Extract the (X, Y) coordinate from the center of the cell holding the provided text.  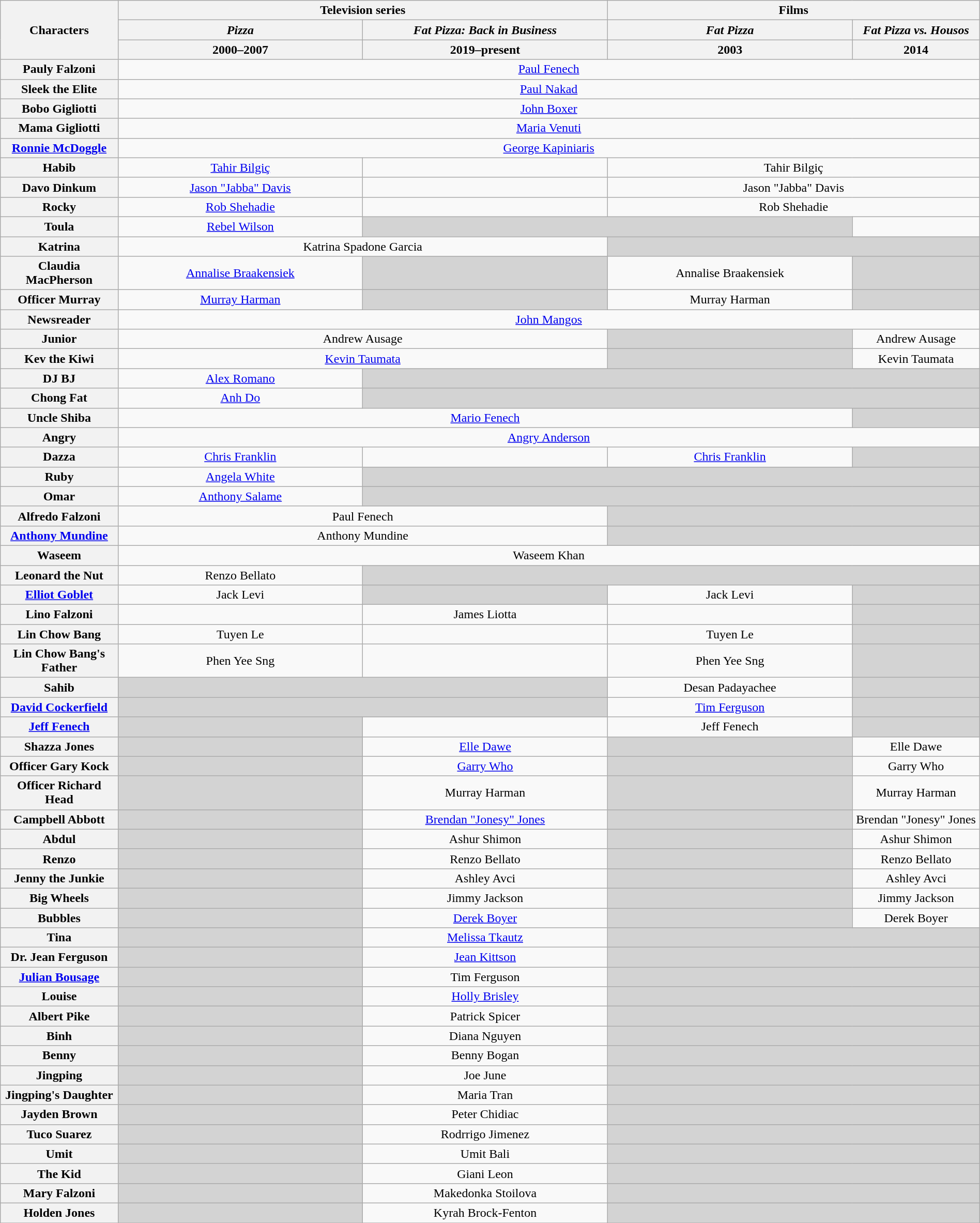
Fat Pizza: Back in Business (485, 30)
Davo Dinkum (59, 187)
John Mangos (549, 319)
Maria Tran (485, 1095)
Louise (59, 997)
Angry Anderson (549, 437)
Lino Falzoni (59, 615)
Desan Padayachee (730, 687)
George Kapiniaris (549, 148)
Alex Romano (240, 378)
Umit Bali (485, 1154)
Umit (59, 1154)
Lin Chow Bang's Father (59, 661)
2000–2007 (240, 50)
Pizza (240, 30)
Anthony Salame (240, 496)
Ruby (59, 477)
Officer Richard Head (59, 793)
Characters (59, 30)
Elliot Goblet (59, 595)
Officer Gary Kock (59, 766)
Rocky (59, 207)
Tina (59, 938)
Kev the Kiwi (59, 359)
Jingping (59, 1075)
Jenny the Junkie (59, 878)
Angry (59, 437)
Waseem (59, 555)
Omar (59, 496)
Joe June (485, 1075)
Habib (59, 167)
Claudia MacPherson (59, 273)
Toula (59, 226)
Mario Fenech (485, 418)
Mary Falzoni (59, 1193)
Julian Bousage (59, 977)
Peter Chidiac (485, 1114)
Officer Murray (59, 300)
Chong Fat (59, 398)
2014 (916, 50)
Television series (363, 10)
Kyrah Brock-Fenton (485, 1213)
Tuco Suarez (59, 1134)
Rodrrigo Jimenez (485, 1134)
David Cockerfield (59, 707)
The Kid (59, 1173)
Maria Venuti (549, 128)
Holly Brisley (485, 997)
Angela White (240, 477)
Benny (59, 1056)
Big Wheels (59, 898)
Waseem Khan (549, 555)
Holden Jones (59, 1213)
Melissa Tkautz (485, 938)
Paul Nakad (549, 89)
Benny Bogan (485, 1056)
Bubbles (59, 918)
Binh (59, 1036)
Bobo Gigliotti (59, 109)
Abdul (59, 839)
Rebel Wilson (240, 226)
Katrina (59, 247)
Films (793, 10)
Ronnie McDoggle (59, 148)
Albert Pike (59, 1016)
Junior (59, 339)
John Boxer (549, 109)
Sleek the Elite (59, 89)
Dr. Jean Ferguson (59, 957)
Uncle Shiba (59, 418)
Newsreader (59, 319)
Renzo (59, 859)
Mama Gigliotti (59, 128)
Alfredo Falzoni (59, 516)
Jean Kittson (485, 957)
Dazza (59, 457)
Diana Nguyen (485, 1036)
James Liotta (485, 615)
Sahib (59, 687)
Katrina Spadone Garcia (363, 247)
Leonard the Nut (59, 575)
Patrick Spicer (485, 1016)
Shazza Jones (59, 746)
Anh Do (240, 398)
2003 (730, 50)
2019–present (485, 50)
Giani Leon (485, 1173)
Jayden Brown (59, 1114)
Jingping's Daughter (59, 1095)
Lin Chow Bang (59, 634)
Fat Pizza (730, 30)
Makedonka Stoilova (485, 1193)
Campbell Abbott (59, 819)
Pauly Falzoni (59, 69)
Fat Pizza vs. Housos (916, 30)
DJ BJ (59, 378)
